For the text-containing cell, return its midpoint in (X, Y) coordinate format. 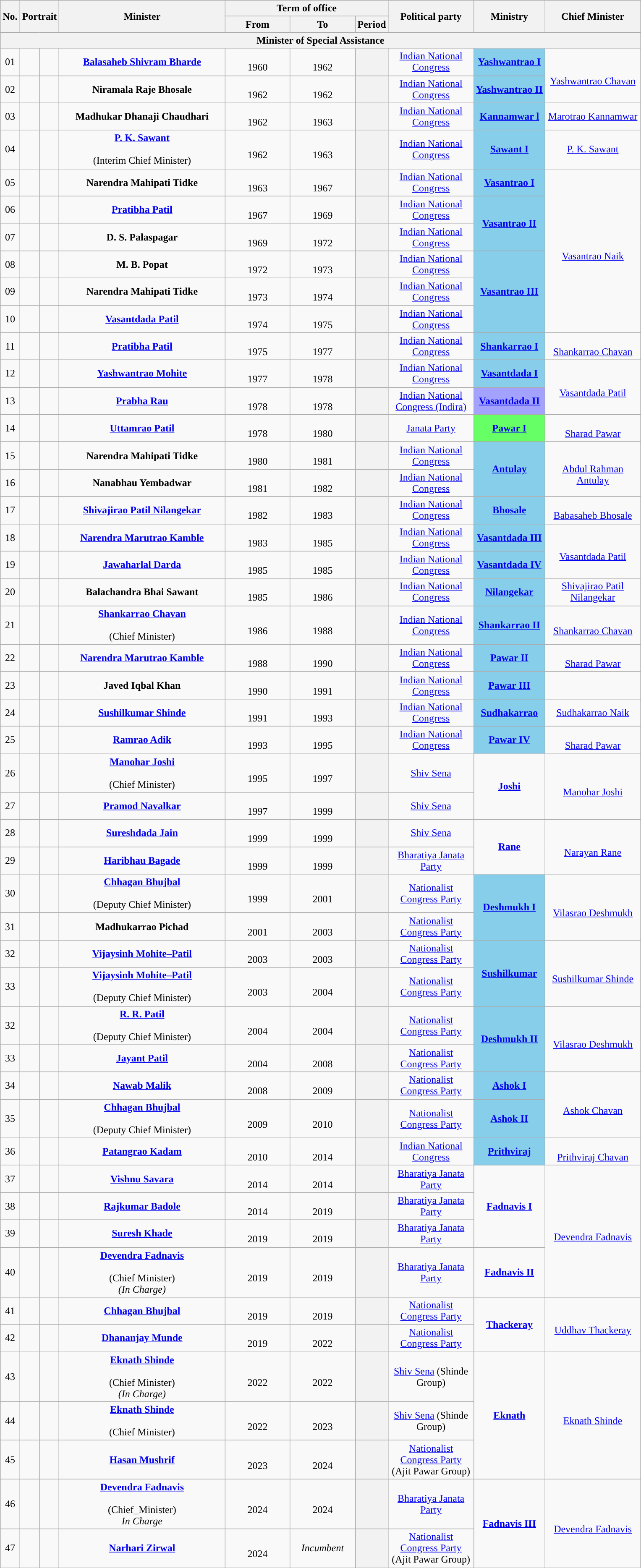
Eknath (509, 1415)
05 (10, 182)
Manohar Joshi (593, 787)
M. B. Popat (142, 264)
Yashwantrao II (509, 89)
Sudhakarrao (509, 713)
40 (10, 1273)
14 (10, 428)
Shankarrao I (509, 347)
Vasantrao Naik (593, 251)
15 (10, 456)
37 (10, 1179)
Ministry (509, 16)
Minister (142, 16)
Nilangekar (509, 592)
Vasantdada II (509, 401)
Dhananjay Munde (142, 1338)
Prabha Rau (142, 401)
Nawab Malik (142, 1085)
Chief Minister (593, 16)
47 (10, 1548)
Deshmukh I (509, 907)
Uttamrao Patil (142, 428)
46 (10, 1504)
Eknath Shinde (Chief Minister) (In Charge) (142, 1377)
03 (10, 117)
02 (10, 89)
D. S. Palaspagar (142, 237)
07 (10, 237)
Shankarrao Chavan (Chief Minister) (142, 625)
Narayan Rane (593, 847)
12 (10, 374)
Yashwantrao I (509, 62)
P. K. Sawant (Interim Chief Minister) (142, 149)
Political party (431, 16)
17 (10, 510)
Patangrao Kadam (142, 1152)
45 (10, 1460)
R. R. Patil (Deputy Chief Minister) (142, 1025)
08 (10, 264)
Term of office (306, 8)
Rajkumar Badole (142, 1206)
Devendra Fadnavis (Chief_Minister) In Charge (142, 1504)
Vasantdada IV (509, 565)
22 (10, 658)
Ashok Chavan (593, 1105)
Joshi (509, 787)
Indian National Congress (Indira) (431, 401)
Hasan Mushrif (142, 1460)
29 (10, 860)
1960 (258, 62)
Eknath Shinde (Chief Minister) (142, 1421)
Balasaheb Shivram Bharde (142, 62)
Sawant I (509, 149)
Nanabhau Yembadwar (142, 483)
Devendra Fadnavis (Chief Minister) (In Charge) (142, 1273)
Vasantdada I (509, 374)
Manohar Joshi (Chief Minister) (142, 773)
42 (10, 1338)
11 (10, 347)
19 (10, 565)
Jayant Patil (142, 1058)
27 (10, 806)
Incumbent (322, 1548)
Vishnu Savara (142, 1179)
From (258, 24)
Sureshdada Jain (142, 834)
10 (10, 319)
36 (10, 1152)
25 (10, 740)
Haribhau Bagade (142, 860)
Madhukarrao Pichad (142, 927)
Antulay (509, 469)
09 (10, 291)
Ramrao Adik (142, 740)
13 (10, 401)
Bhosale (509, 510)
Ashok II (509, 1119)
16 (10, 483)
21 (10, 625)
26 (10, 773)
Eknath Shinde (593, 1415)
01 (10, 62)
P. K. Sawant (593, 149)
Javed Iqbal Khan (142, 685)
Portrait (39, 16)
To (322, 24)
Narhari Zirwal (142, 1548)
23 (10, 685)
Vijaysinh Mohite–Patil (142, 954)
Period (372, 24)
Vasantdada III (509, 537)
Fadnavis II (509, 1273)
Ashok I (509, 1085)
39 (10, 1233)
Suresh Khade (142, 1233)
Marotrao Kannamwar (593, 117)
28 (10, 834)
06 (10, 210)
Shankarrao II (509, 625)
Uddhav Thackeray (593, 1325)
Vasantrao I (509, 182)
Sushilkumar (509, 973)
Pramod Navalkar (142, 806)
Pawar I (509, 428)
Kannamwar l (509, 117)
Yashwantrao Mohite (142, 374)
Fadnavis I (509, 1206)
Pawar III (509, 685)
24 (10, 713)
No. (10, 16)
Chhagan Bhujbal (142, 1311)
Yashwantrao Chavan (593, 76)
34 (10, 1085)
44 (10, 1421)
35 (10, 1119)
Deshmukh II (509, 1039)
31 (10, 927)
Vasantrao II (509, 223)
Jawaharlal Darda (142, 565)
Thackeray (509, 1325)
Balachandra Bhai Sawant (142, 592)
Babasaheb Bhosale (593, 510)
20 (10, 592)
Fadnavis III (509, 1524)
Janata Party (431, 428)
Niramala Raje Bhosale (142, 89)
Rane (509, 847)
43 (10, 1377)
Madhukar Dhanaji Chaudhari (142, 117)
Prithviraj Chavan (593, 1152)
Vijaysinh Mohite–Patil (Deputy Chief Minister) (142, 987)
Sudhakarrao Naik (593, 713)
Pawar IV (509, 740)
04 (10, 149)
Minister of Special Assistance (321, 40)
41 (10, 1311)
18 (10, 537)
Vasantrao III (509, 291)
Abdul Rahman Antulay (593, 469)
Prithviraj (509, 1152)
30 (10, 894)
38 (10, 1206)
Pawar II (509, 658)
